Find where the given text appears and provide that cell's center as (x, y) coordinate. 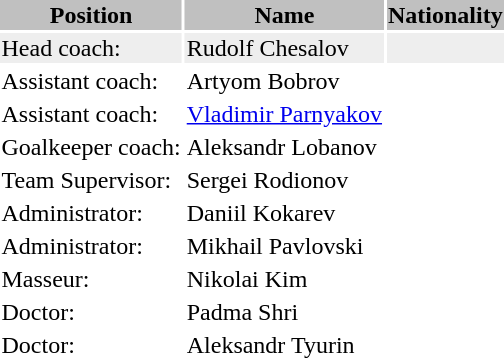
Head coach: (91, 48)
Vladimir Parnyakov (284, 114)
Masseur: (91, 279)
Sergei Rodionov (284, 180)
Name (284, 15)
Daniil Kokarev (284, 213)
Artyom Bobrov (284, 81)
Nikolai Kim (284, 279)
Position (91, 15)
Team Supervisor: (91, 180)
Doctor: (91, 312)
Rudolf Chesalov (284, 48)
Mikhail Pavlovski (284, 246)
Goalkeeper coach: (91, 147)
Padma Shri (284, 312)
Aleksandr Lobanov (284, 147)
